From the cell containing the given text, extract its center point as (x, y) coordinate. 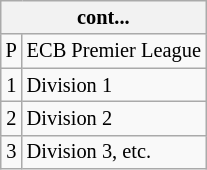
Division 2 (114, 118)
Division 3, etc. (114, 152)
ECB Premier League (114, 51)
P (12, 51)
cont... (104, 17)
2 (12, 118)
3 (12, 152)
1 (12, 85)
Division 1 (114, 85)
